Identify which cell holds the provided text, then report its [X, Y] central coordinate. 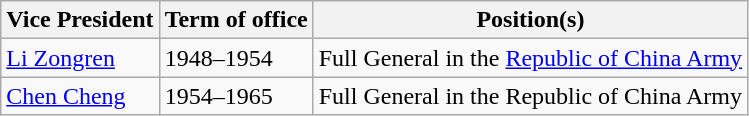
Position(s) [530, 20]
Term of office [236, 20]
Vice President [80, 20]
Chen Cheng [80, 96]
Li Zongren [80, 58]
1948–1954 [236, 58]
1954–1965 [236, 96]
